Search for the cell housing the specified text and yield its (X, Y) center coordinate. 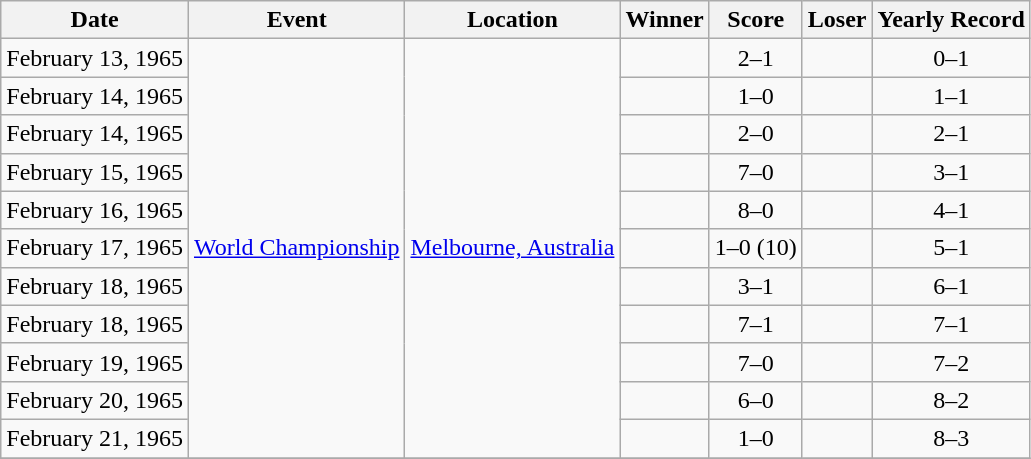
February 15, 1965 (95, 172)
Score (756, 20)
World Championship (296, 248)
February 17, 1965 (95, 248)
5–1 (951, 248)
Loser (837, 20)
Yearly Record (951, 20)
February 16, 1965 (95, 210)
8–2 (951, 400)
Winner (664, 20)
0–1 (951, 58)
1–0 (10) (756, 248)
Location (512, 20)
February 19, 1965 (95, 362)
1–1 (951, 96)
2–0 (756, 134)
7–2 (951, 362)
Event (296, 20)
6–0 (756, 400)
6–1 (951, 286)
8–3 (951, 438)
Melbourne, Australia (512, 248)
February 13, 1965 (95, 58)
February 21, 1965 (95, 438)
8–0 (756, 210)
4–1 (951, 210)
Date (95, 20)
February 20, 1965 (95, 400)
